Output the (x, y) coordinate of the center of the cell containing the given text.  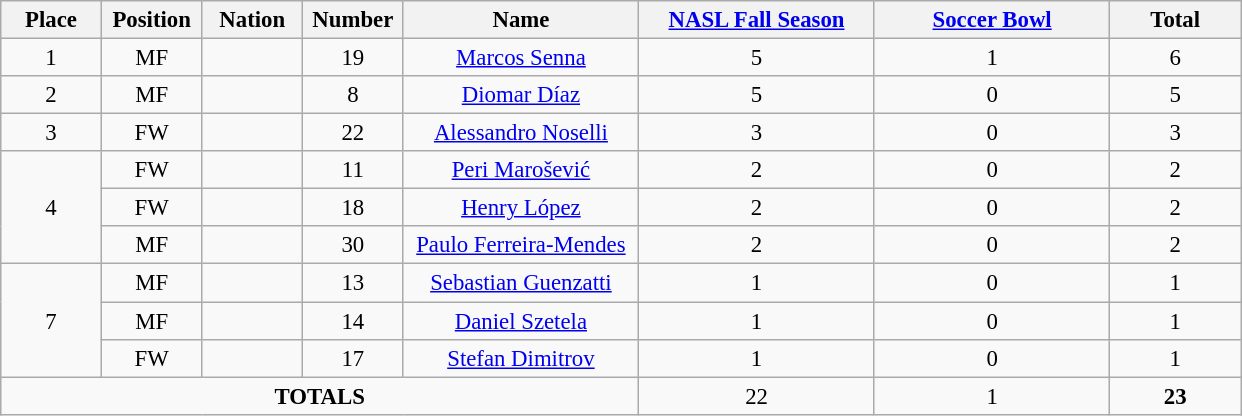
Soccer Bowl (992, 20)
Diomar Díaz (521, 95)
13 (354, 283)
8 (354, 95)
Name (521, 20)
30 (354, 245)
18 (354, 208)
4 (52, 208)
Nation (252, 20)
17 (354, 358)
NASL Fall Season (757, 20)
Marcos Senna (521, 58)
Henry López (521, 208)
Daniel Szetela (521, 321)
Stefan Dimitrov (521, 358)
Position (152, 20)
Place (52, 20)
19 (354, 58)
Paulo Ferreira-Mendes (521, 245)
11 (354, 170)
Number (354, 20)
6 (1176, 58)
Peri Marošević (521, 170)
Alessandro Noselli (521, 133)
TOTALS (320, 396)
7 (52, 320)
Sebastian Guenzatti (521, 283)
14 (354, 321)
23 (1176, 396)
Total (1176, 20)
